For the text-containing cell, return its midpoint in (x, y) coordinate format. 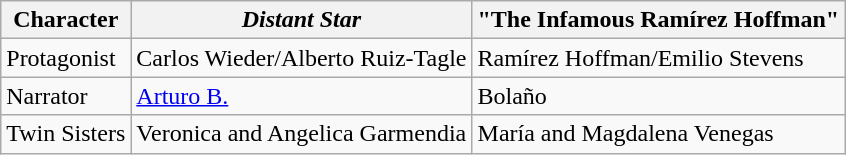
Arturo B. (302, 96)
Twin Sisters (66, 134)
Bolaño (658, 96)
Protagonist (66, 58)
Ramírez Hoffman/Emilio Stevens (658, 58)
"The Infamous Ramírez Hoffman" (658, 20)
Carlos Wieder/Alberto Ruiz-Tagle (302, 58)
Distant Star (302, 20)
Narrator (66, 96)
Character (66, 20)
Veronica and Angelica Garmendia (302, 134)
María and Magdalena Venegas (658, 134)
